Scan for the cell matching the given text and deliver its (X, Y) coordinate at center. 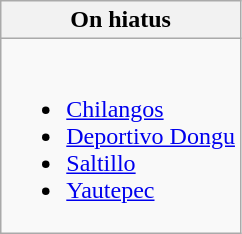
On hiatus (121, 20)
ChilangosDeportivo DonguSaltilloYautepec (121, 136)
